Provide the (X, Y) coordinate of the cell's center where the given text is located.  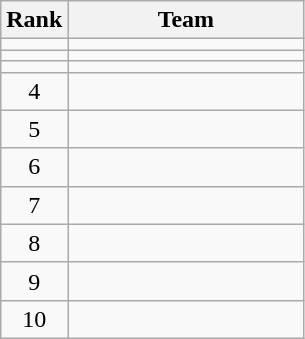
10 (34, 319)
7 (34, 205)
6 (34, 167)
Team (186, 20)
9 (34, 281)
8 (34, 243)
Rank (34, 20)
4 (34, 91)
5 (34, 129)
